Capture the cell that displays the provided text and extract its [x, y] central coordinate. 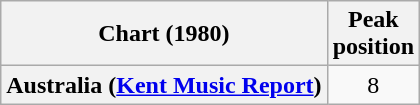
Peakposition [373, 34]
Chart (1980) [164, 34]
Australia (Kent Music Report) [164, 85]
8 [373, 85]
